Find where the given text appears and provide that cell's center as (X, Y) coordinate. 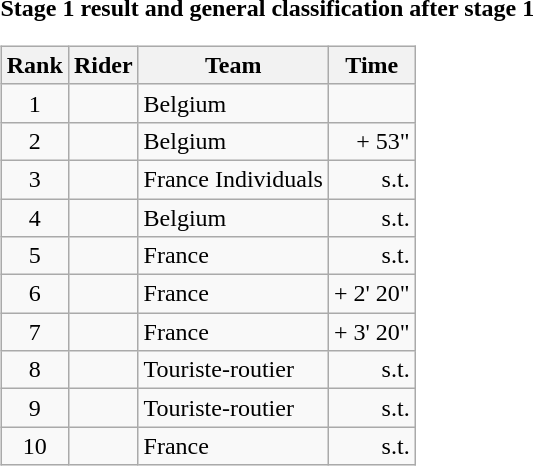
+ 53" (372, 141)
2 (34, 141)
Rank (34, 65)
Rider (103, 65)
6 (34, 294)
8 (34, 370)
3 (34, 179)
7 (34, 332)
Team (233, 65)
+ 3' 20" (372, 332)
France Individuals (233, 179)
1 (34, 103)
Time (372, 65)
9 (34, 408)
4 (34, 217)
+ 2' 20" (372, 294)
5 (34, 256)
10 (34, 446)
